Locate the cell with the specified text and output its [X, Y] center coordinate. 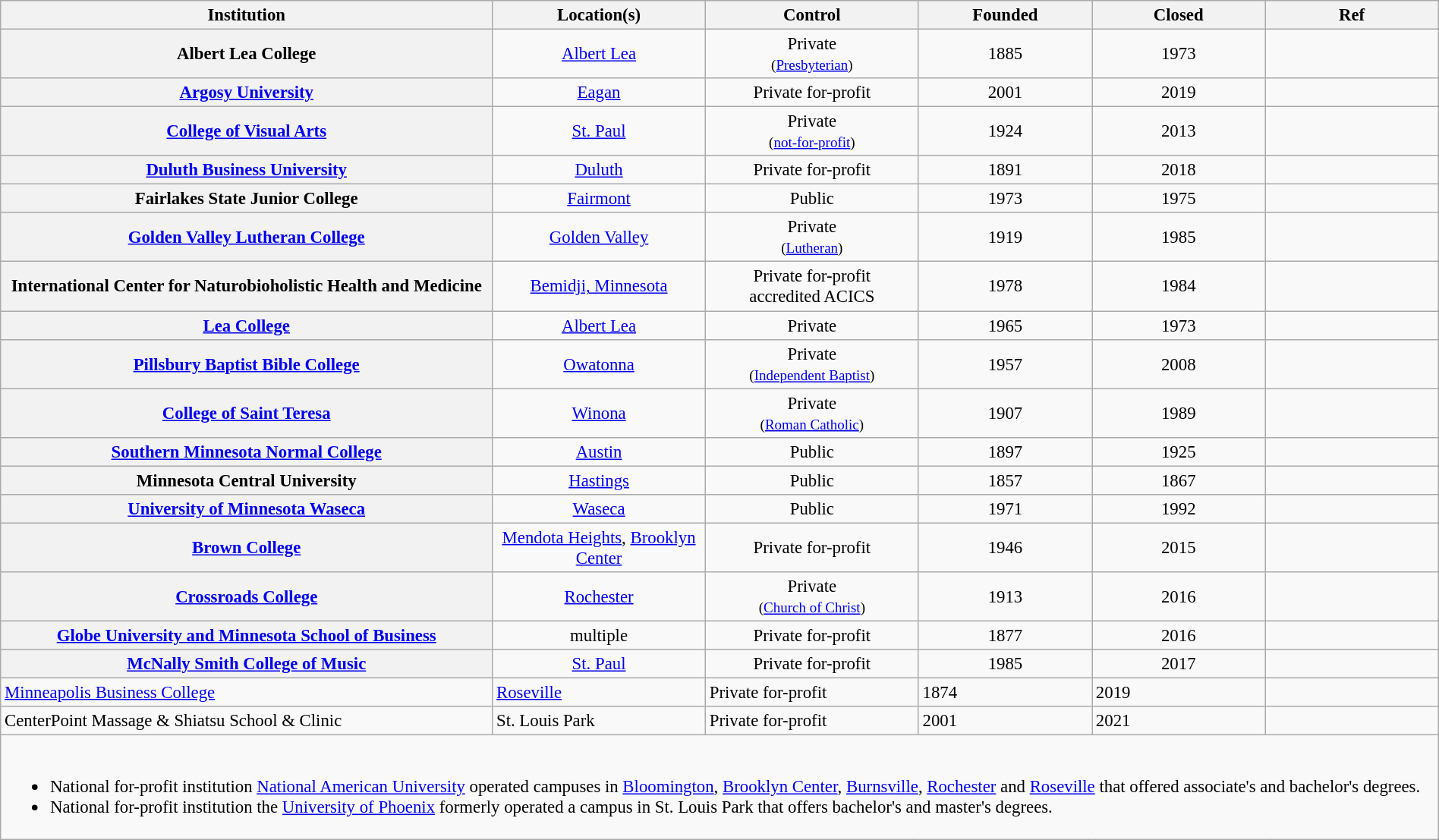
Control [812, 15]
Globe University and Minnesota School of Business [247, 635]
1925 [1179, 451]
Closed [1179, 15]
University of Minnesota Waseca [247, 509]
multiple [600, 635]
1874 [1005, 693]
1913 [1005, 596]
Bemidji, Minnesota [600, 287]
2021 [1179, 721]
1989 [1179, 413]
Private (Independent Baptist) [812, 364]
2018 [1179, 170]
Crossroads College [247, 596]
Rochester [600, 596]
Private for-profitaccredited ACICS [812, 287]
Southern Minnesota Normal College [247, 451]
1975 [1179, 199]
1897 [1005, 451]
1971 [1005, 509]
Private (Presbyterian) [812, 55]
Brown College [247, 548]
1957 [1005, 364]
2013 [1179, 132]
Duluth Business University [247, 170]
2015 [1179, 548]
Hastings [600, 480]
Private(Church of Christ) [812, 596]
1984 [1179, 287]
Founded [1005, 15]
1924 [1005, 132]
CenterPoint Massage & Shiatsu School & Clinic [247, 721]
College of Visual Arts [247, 132]
1946 [1005, 548]
Winona [600, 413]
Ref [1352, 15]
Golden Valley [600, 237]
Eagan [600, 93]
2017 [1179, 664]
Pillsbury Baptist Bible College [247, 364]
1891 [1005, 170]
Austin [600, 451]
Institution [247, 15]
1907 [1005, 413]
Private [812, 326]
1992 [1179, 509]
Roseville [600, 693]
1877 [1005, 635]
Minneapolis Business College [247, 693]
2008 [1179, 364]
International Center for Naturobioholistic Health and Medicine [247, 287]
Minnesota Central University [247, 480]
Owatonna [600, 364]
1885 [1005, 55]
Waseca [600, 509]
Argosy University [247, 93]
1867 [1179, 480]
Private(Lutheran) [812, 237]
Location(s) [600, 15]
Albert Lea College [247, 55]
Mendota Heights, Brooklyn Center [600, 548]
1965 [1005, 326]
Golden Valley Lutheran College [247, 237]
Private (not-for-profit) [812, 132]
1919 [1005, 237]
1857 [1005, 480]
College of Saint Teresa [247, 413]
St. Louis Park [600, 721]
Duluth [600, 170]
Fairlakes State Junior College [247, 199]
1978 [1005, 287]
Private (Roman Catholic) [812, 413]
Lea College [247, 326]
Fairmont [600, 199]
McNally Smith College of Music [247, 664]
